Find where the given text appears and provide that cell's center as (x, y) coordinate. 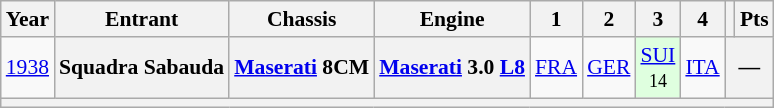
1938 (28, 68)
4 (702, 19)
FRA (556, 68)
Chassis (302, 19)
SUI14 (658, 68)
Engine (452, 19)
— (750, 68)
Maserati 3.0 L8 (452, 68)
Entrant (142, 19)
Pts (754, 19)
Year (28, 19)
2 (608, 19)
3 (658, 19)
1 (556, 19)
GER (608, 68)
Squadra Sabauda (142, 68)
Maserati 8CM (302, 68)
ITA (702, 68)
